Search for the cell housing the specified text and yield its (X, Y) center coordinate. 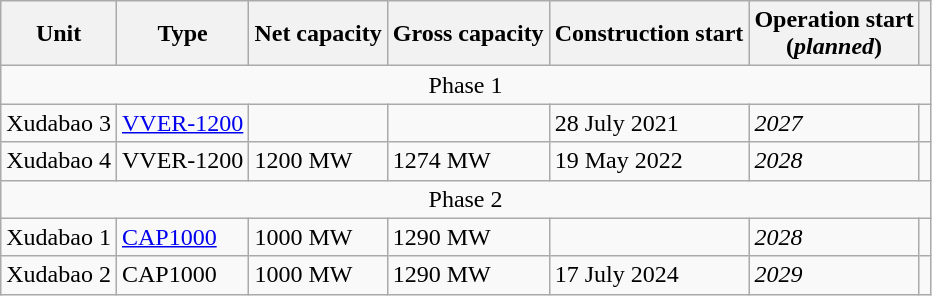
Phase 1 (466, 85)
28 July 2021 (649, 123)
Xudabao 4 (59, 161)
2027 (834, 123)
Unit (59, 34)
2029 (834, 275)
Construction start (649, 34)
Gross capacity (468, 34)
Xudabao 1 (59, 237)
1274 MW (468, 161)
1200 MW (318, 161)
Xudabao 3 (59, 123)
Phase 2 (466, 199)
Type (182, 34)
Operation start(planned) (834, 34)
Xudabao 2 (59, 275)
17 July 2024 (649, 275)
Net capacity (318, 34)
19 May 2022 (649, 161)
